Return (X, Y) of the center of cell containing provided text 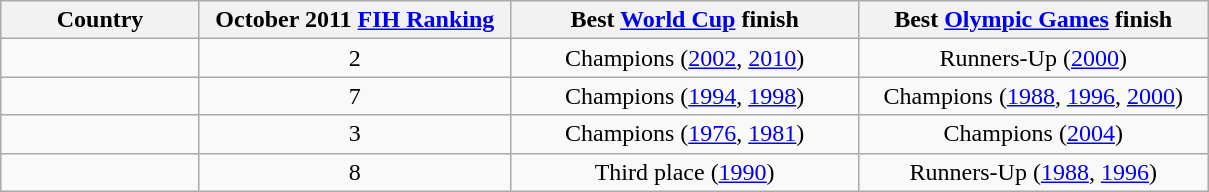
Champions (1988, 1996, 2000) (1034, 96)
2 (354, 58)
Champions (1976, 1981) (684, 134)
7 (354, 96)
Best World Cup finish (684, 20)
Third place (1990) (684, 172)
Best Olympic Games finish (1034, 20)
Runners-Up (2000) (1034, 58)
Champions (2004) (1034, 134)
Runners-Up (1988, 1996) (1034, 172)
Champions (1994, 1998) (684, 96)
8 (354, 172)
Country (100, 20)
3 (354, 134)
October 2011 FIH Ranking (354, 20)
Champions (2002, 2010) (684, 58)
